Return (X, Y) of the center of cell containing provided text 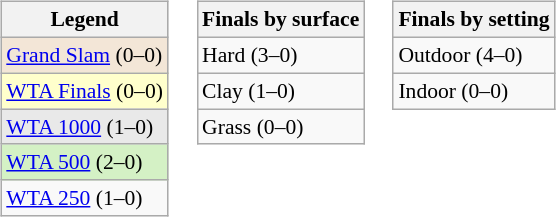
Clay (1–0) (280, 91)
Outdoor (4–0) (474, 55)
Finals by setting (474, 20)
Hard (3–0) (280, 55)
Legend (84, 20)
WTA 1000 (1–0) (84, 127)
Finals by surface (280, 20)
WTA Finals (0–0) (84, 91)
Grass (0–0) (280, 127)
Indoor (0–0) (474, 91)
Grand Slam (0–0) (84, 55)
WTA 500 (2–0) (84, 162)
WTA 250 (1–0) (84, 198)
